Detect which cell encompasses the target text, then output its [x, y] center coordinate. 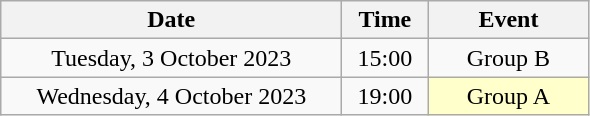
Group B [508, 58]
19:00 [385, 96]
15:00 [385, 58]
Group A [508, 96]
Time [385, 20]
Wednesday, 4 October 2023 [172, 96]
Tuesday, 3 October 2023 [172, 58]
Event [508, 20]
Date [172, 20]
